Search for the cell housing the specified text and yield its [x, y] center coordinate. 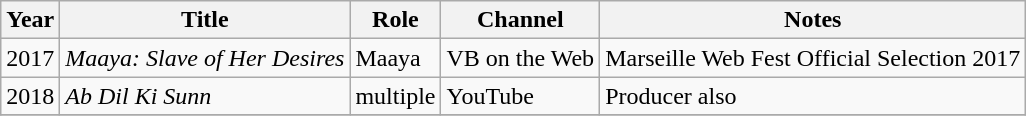
VB on the Web [520, 58]
2017 [30, 58]
Title [205, 20]
multiple [396, 96]
Marseille Web Fest Official Selection 2017 [813, 58]
Ab Dil Ki Sunn [205, 96]
Role [396, 20]
2018 [30, 96]
Maaya: Slave of Her Desires [205, 58]
Year [30, 20]
Notes [813, 20]
Channel [520, 20]
Maaya [396, 58]
YouTube [520, 96]
Producer also [813, 96]
